Provide the (x, y) coordinate of the cell's center where the given text is located.  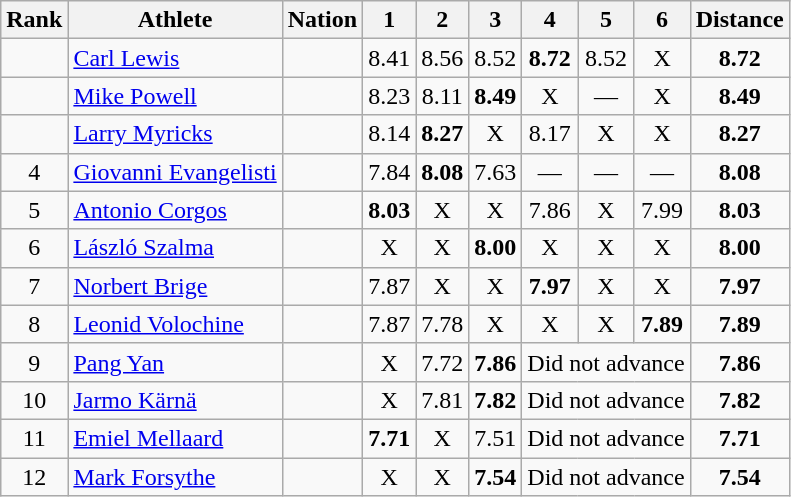
Pang Yan (175, 362)
8.11 (442, 96)
Mark Forsythe (175, 477)
8.23 (390, 96)
Jarmo Kärnä (175, 400)
Nation (322, 20)
Giovanni Evangelisti (175, 172)
Emiel Mellaard (175, 438)
Rank (34, 20)
Antonio Corgos (175, 210)
7.72 (442, 362)
8 (34, 324)
Athlete (175, 20)
7 (34, 286)
3 (496, 20)
8.17 (550, 134)
Carl Lewis (175, 58)
1 (390, 20)
9 (34, 362)
Norbert Brige (175, 286)
Distance (740, 20)
7.51 (496, 438)
10 (34, 400)
8.41 (390, 58)
Larry Myricks (175, 134)
11 (34, 438)
2 (442, 20)
László Szalma (175, 248)
Mike Powell (175, 96)
8.14 (390, 134)
Leonid Volochine (175, 324)
7.63 (496, 172)
7.81 (442, 400)
7.99 (662, 210)
12 (34, 477)
7.78 (442, 324)
7.84 (390, 172)
8.56 (442, 58)
